From the cell containing the given text, extract its center point as (X, Y) coordinate. 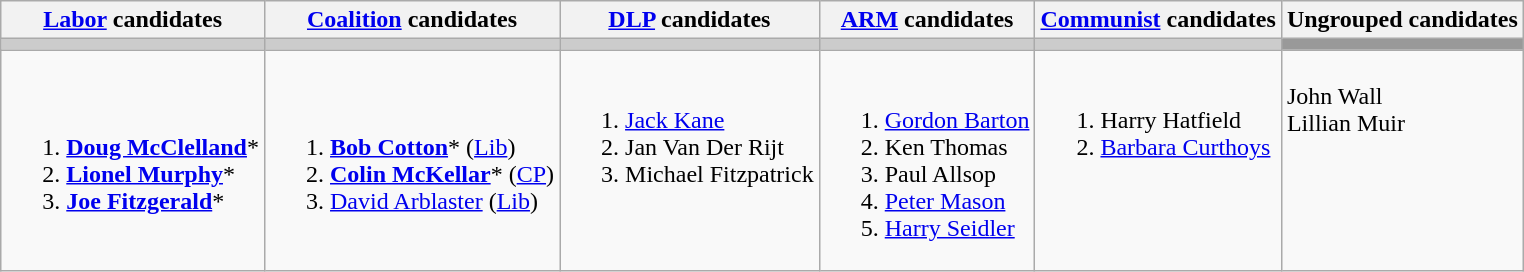
Bob Cotton* (Lib)Colin McKellar* (CP)David Arblaster (Lib) (412, 160)
Ungrouped candidates (1402, 20)
Harry HatfieldBarbara Curthoys (1158, 160)
Doug McClelland*Lionel Murphy*Joe Fitzgerald* (133, 160)
Gordon BartonKen ThomasPaul AllsopPeter MasonHarry Seidler (927, 160)
Jack KaneJan Van Der RijtMichael Fitzpatrick (690, 160)
ARM candidates (927, 20)
Communist candidates (1158, 20)
John Wall Lillian Muir (1402, 160)
DLP candidates (690, 20)
Labor candidates (133, 20)
Coalition candidates (412, 20)
